For the text-containing cell, return its midpoint in [X, Y] coordinate format. 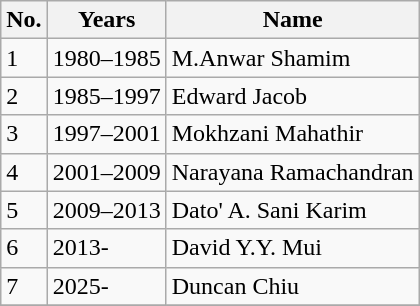
Dato' A. Sani Karim [292, 210]
7 [24, 286]
Mokhzani Mahathir [292, 134]
5 [24, 210]
2001–2009 [106, 172]
1980–1985 [106, 58]
1997–2001 [106, 134]
3 [24, 134]
2025- [106, 286]
4 [24, 172]
Edward Jacob [292, 96]
Name [292, 20]
M.Anwar Shamim [292, 58]
No. [24, 20]
Years [106, 20]
6 [24, 248]
2013- [106, 248]
David Y.Y. Mui [292, 248]
2009–2013 [106, 210]
Narayana Ramachandran [292, 172]
1 [24, 58]
1985–1997 [106, 96]
Duncan Chiu [292, 286]
2 [24, 96]
